Determine the (x, y) coordinate at the center of the cell enclosing the given text.  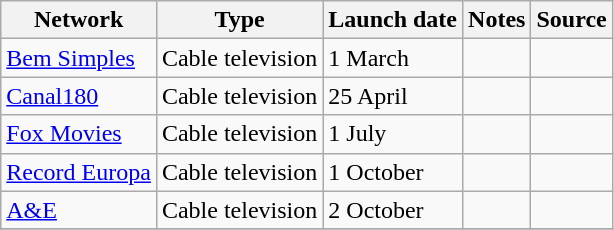
1 March (393, 58)
2 October (393, 210)
Launch date (393, 20)
Bem Simples (79, 58)
A&E (79, 210)
Network (79, 20)
1 July (393, 134)
Record Europa (79, 172)
Type (239, 20)
Source (572, 20)
1 October (393, 172)
Notes (497, 20)
Fox Movies (79, 134)
25 April (393, 96)
Canal180 (79, 96)
